Pinpoint the cell where the given text exists, returning its [x, y] midpoint coordinate. 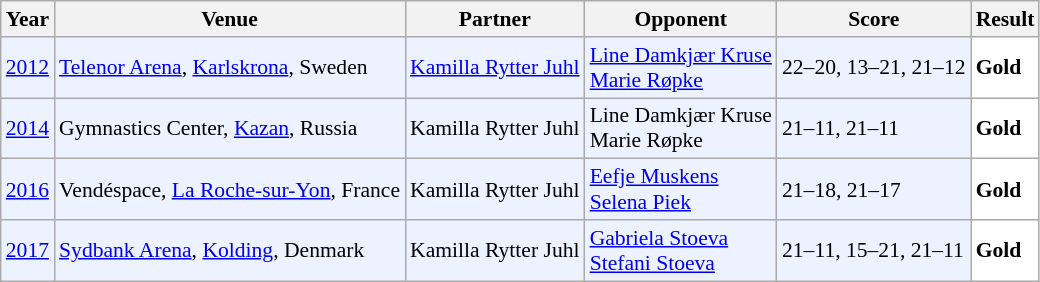
21–11, 15–21, 21–11 [874, 250]
2017 [28, 250]
21–11, 21–11 [874, 128]
2016 [28, 190]
Year [28, 19]
Result [1006, 19]
Gabriela Stoeva Stefani Stoeva [681, 250]
22–20, 13–21, 21–12 [874, 68]
Eefje Muskens Selena Piek [681, 190]
Gymnastics Center, Kazan, Russia [230, 128]
Sydbank Arena, Kolding, Denmark [230, 250]
2012 [28, 68]
Score [874, 19]
Partner [495, 19]
Opponent [681, 19]
2014 [28, 128]
Venue [230, 19]
21–18, 21–17 [874, 190]
Vendéspace, La Roche-sur-Yon, France [230, 190]
Telenor Arena, Karlskrona, Sweden [230, 68]
